Provide the [x, y] coordinate of the cell's center where the given text is located.  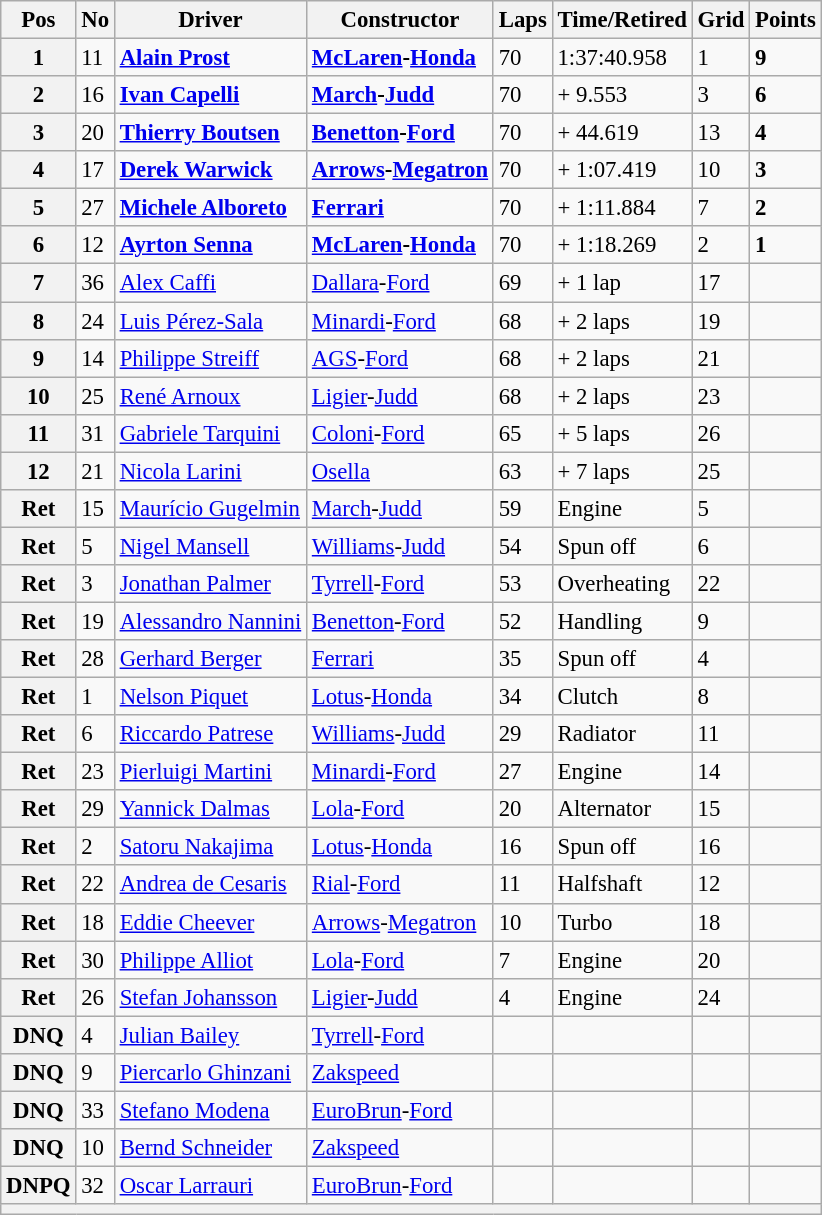
Radiator [622, 734]
63 [522, 471]
Osella [400, 471]
Andrea de Cesaris [210, 885]
+ 5 laps [622, 433]
+ 9.553 [622, 95]
Turbo [622, 922]
Michele Alboreto [210, 208]
AGS-Ford [400, 358]
Bernd Schneider [210, 1148]
33 [95, 1110]
Pos [38, 20]
1:37:40.958 [622, 58]
Maurício Gugelmin [210, 509]
+ 1 lap [622, 283]
35 [522, 659]
Nicola Larini [210, 471]
+ 44.619 [622, 133]
Piercarlo Ghinzani [210, 1073]
65 [522, 433]
Yannick Dalmas [210, 809]
Alex Caffi [210, 283]
Philippe Alliot [210, 960]
Stefan Johansson [210, 997]
Satoru Nakajima [210, 847]
Handling [622, 621]
Overheating [622, 584]
Constructor [400, 20]
Alternator [622, 809]
Points [786, 20]
Nelson Piquet [210, 697]
52 [522, 621]
Gerhard Berger [210, 659]
31 [95, 433]
Julian Bailey [210, 1035]
No [95, 20]
Clutch [622, 697]
Ayrton Senna [210, 245]
Derek Warwick [210, 170]
René Arnoux [210, 396]
Oscar Larrauri [210, 1185]
+ 1:18.269 [622, 245]
Dallara-Ford [400, 283]
13 [720, 133]
54 [522, 546]
Ivan Capelli [210, 95]
32 [95, 1185]
Stefano Modena [210, 1110]
36 [95, 283]
Gabriele Tarquini [210, 433]
Riccardo Patrese [210, 734]
Alessandro Nannini [210, 621]
30 [95, 960]
Pierluigi Martini [210, 772]
+ 1:11.884 [622, 208]
Philippe Streiff [210, 358]
DNPQ [38, 1185]
Coloni-Ford [400, 433]
Eddie Cheever [210, 922]
Time/Retired [622, 20]
69 [522, 283]
+ 7 laps [622, 471]
53 [522, 584]
28 [95, 659]
Laps [522, 20]
Alain Prost [210, 58]
59 [522, 509]
Driver [210, 20]
Halfshaft [622, 885]
Grid [720, 20]
Thierry Boutsen [210, 133]
Luis Pérez-Sala [210, 321]
+ 1:07.419 [622, 170]
Nigel Mansell [210, 546]
Rial-Ford [400, 885]
34 [522, 697]
Jonathan Palmer [210, 584]
